Detect which cell encompasses the target text, then output its (x, y) center coordinate. 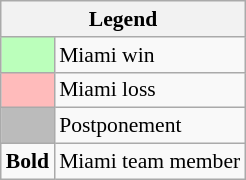
Bold (28, 162)
Miami win (150, 55)
Miami team member (150, 162)
Postponement (150, 126)
Miami loss (150, 90)
Legend (123, 19)
